Determine the (x, y) coordinate at the center of the cell enclosing the given text.  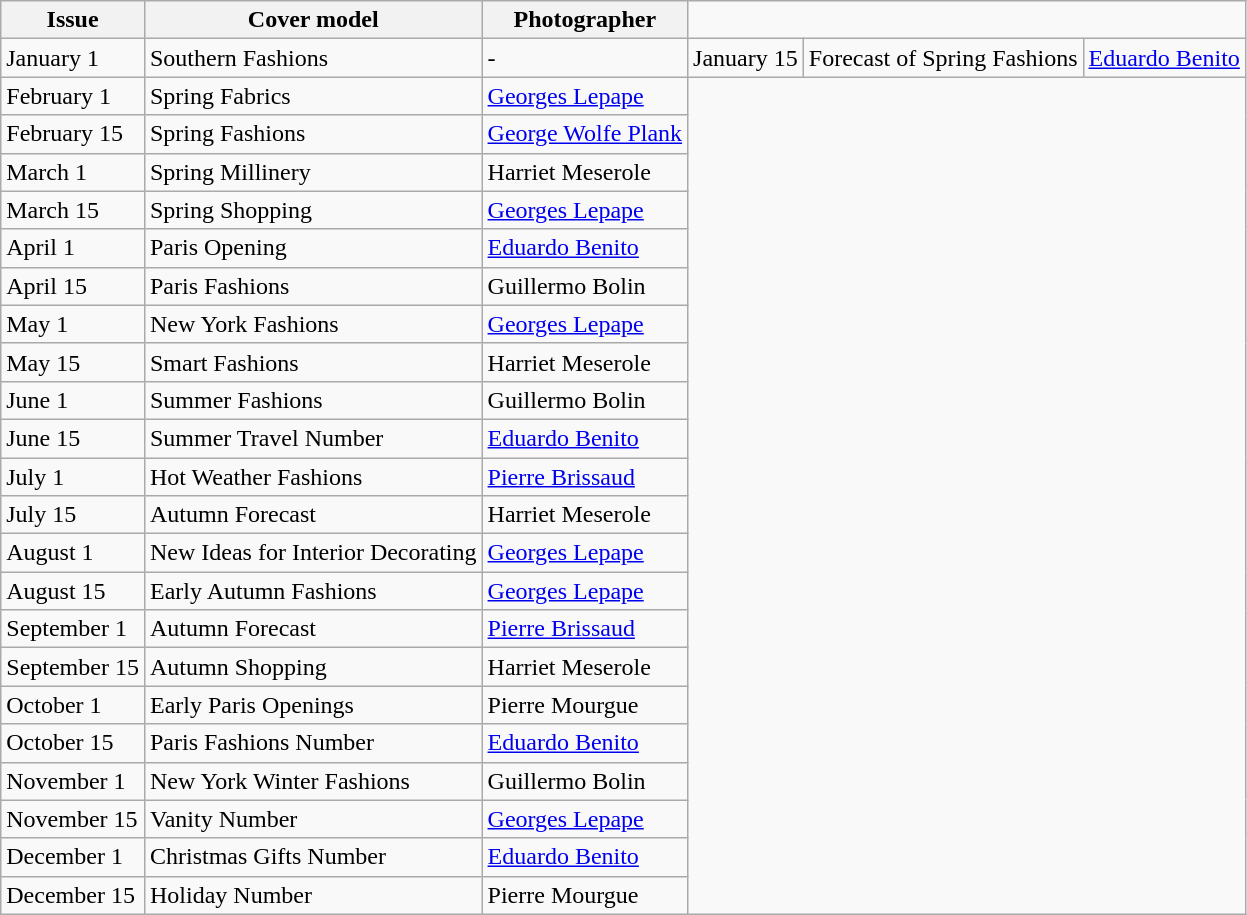
January 15 (746, 58)
November 1 (73, 781)
May 15 (73, 362)
March 1 (73, 172)
April 15 (73, 286)
Summer Travel Number (313, 438)
Southern Fashions (313, 58)
Vanity Number (313, 819)
July 15 (73, 515)
Autumn Shopping (313, 667)
Hot Weather Fashions (313, 477)
March 15 (73, 210)
October 1 (73, 705)
New Ideas for Interior Decorating (313, 553)
July 1 (73, 477)
May 1 (73, 324)
Spring Fabrics (313, 96)
Paris Fashions Number (313, 743)
New York Winter Fashions (313, 781)
February 15 (73, 134)
December 1 (73, 857)
September 15 (73, 667)
February 1 (73, 96)
January 1 (73, 58)
Photographer (585, 20)
December 15 (73, 895)
Cover model (313, 20)
Early Paris Openings (313, 705)
Spring Shopping (313, 210)
George Wolfe Plank (585, 134)
June 1 (73, 400)
October 15 (73, 743)
Spring Millinery (313, 172)
Paris Opening (313, 248)
November 15 (73, 819)
Early Autumn Fashions (313, 591)
September 1 (73, 629)
April 1 (73, 248)
Smart Fashions (313, 362)
August 15 (73, 591)
Forecast of Spring Fashions (943, 58)
Summer Fashions (313, 400)
- (585, 58)
Issue (73, 20)
Spring Fashions (313, 134)
August 1 (73, 553)
Christmas Gifts Number (313, 857)
New York Fashions (313, 324)
Paris Fashions (313, 286)
Holiday Number (313, 895)
June 15 (73, 438)
